From the cell containing the given text, extract its center point as [x, y] coordinate. 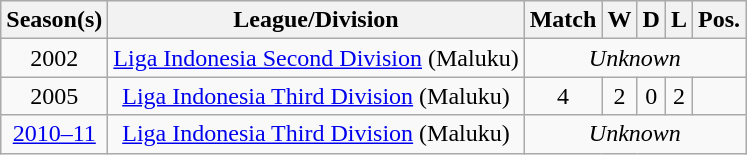
Season(s) [54, 20]
W [620, 20]
2005 [54, 96]
Pos. [718, 20]
2002 [54, 58]
2010–11 [54, 134]
D [651, 20]
Match [563, 20]
League/Division [316, 20]
4 [563, 96]
Liga Indonesia Second Division (Maluku) [316, 58]
L [678, 20]
0 [651, 96]
